Capture the cell that displays the provided text and extract its [x, y] central coordinate. 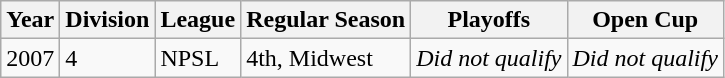
Open Cup [645, 20]
4 [108, 58]
NPSL [198, 58]
Year [30, 20]
2007 [30, 58]
Division [108, 20]
Regular Season [326, 20]
4th, Midwest [326, 58]
League [198, 20]
Playoffs [489, 20]
